Return (X, Y) of the center of cell containing provided text 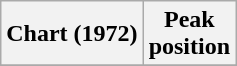
Peakposition (189, 34)
Chart (1972) (72, 34)
